Extract the [x, y] coordinate from the center of the cell holding the provided text.  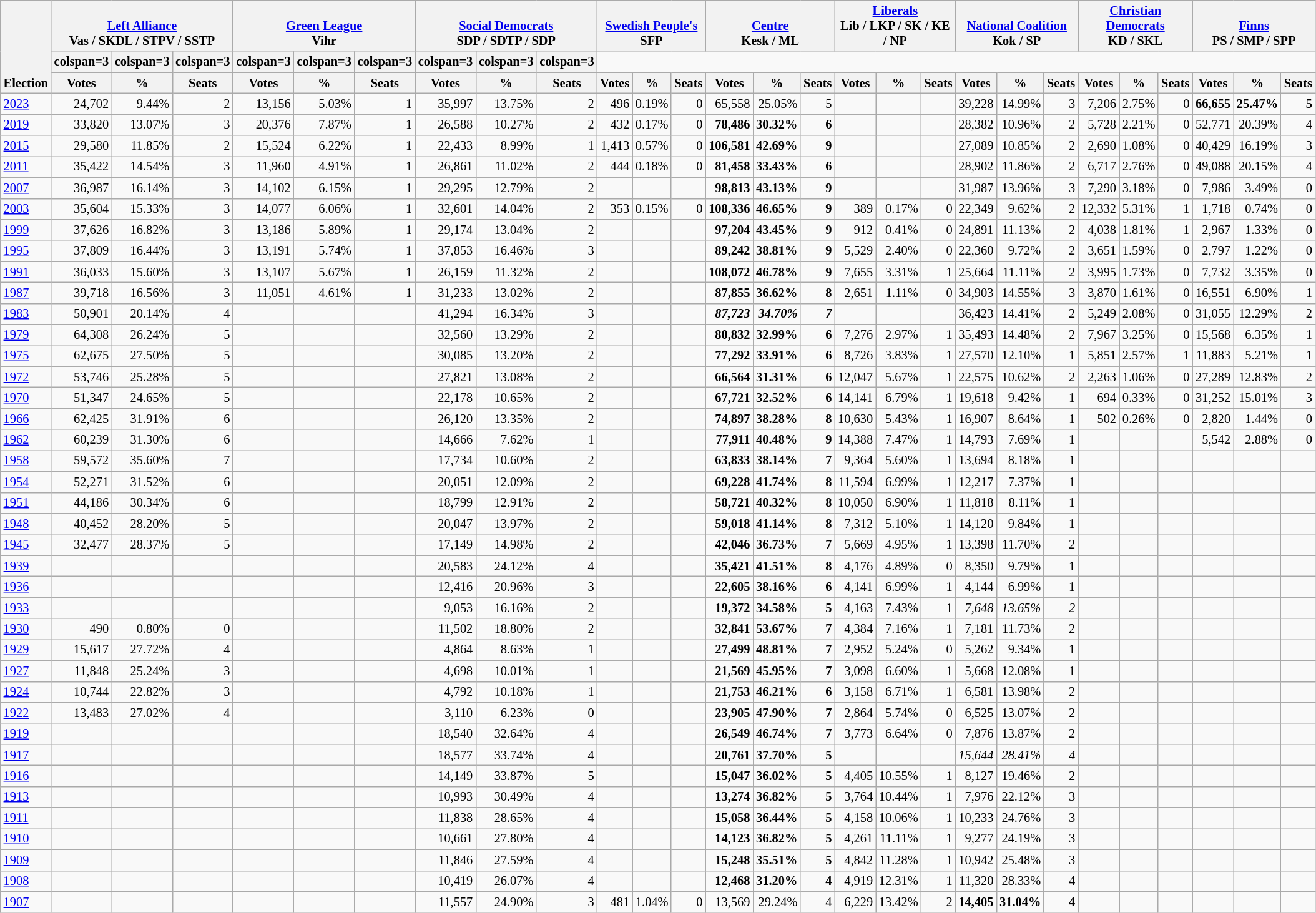
11,051 [263, 293]
29,174 [446, 230]
1930 [26, 629]
1.59% [1139, 251]
16.56% [142, 293]
106,581 [729, 146]
Election [26, 46]
14,102 [263, 188]
0.26% [1139, 419]
5.43% [899, 419]
1945 [26, 545]
7,986 [1213, 188]
1,718 [1213, 209]
10,993 [446, 797]
4,842 [855, 860]
1924 [26, 692]
41.51% [777, 566]
24,891 [976, 230]
44,186 [81, 503]
31.52% [142, 482]
6,581 [976, 692]
12.29% [1257, 314]
7,290 [1099, 188]
35.51% [777, 860]
49,088 [1213, 167]
30.49% [506, 797]
11,838 [446, 818]
11.86% [1020, 167]
36,033 [81, 272]
7,312 [855, 524]
11,557 [446, 902]
10,050 [855, 503]
39,718 [81, 293]
912 [855, 230]
31.30% [142, 440]
444 [615, 167]
16.82% [142, 230]
27,821 [446, 377]
Social DemocratsSDP / SDTP / SDP [506, 26]
1999 [26, 230]
26.24% [142, 335]
1929 [26, 650]
38.81% [777, 251]
3.18% [1139, 188]
26,549 [729, 734]
22,575 [976, 377]
13,483 [81, 713]
5,249 [1099, 314]
25.24% [142, 671]
80,832 [729, 335]
40.32% [777, 503]
6.15% [325, 188]
28.20% [142, 524]
1983 [26, 314]
28.65% [506, 818]
26.07% [506, 881]
20.39% [1257, 125]
60,239 [81, 440]
25.48% [1020, 860]
39,228 [976, 104]
16.44% [142, 251]
6.60% [899, 671]
16.14% [142, 188]
32.52% [777, 398]
15,058 [729, 818]
8.63% [506, 650]
10.65% [506, 398]
89,242 [729, 251]
87,855 [729, 293]
6.06% [325, 209]
1.08% [1139, 146]
18.80% [506, 629]
5,262 [976, 650]
12,416 [446, 587]
20.96% [506, 587]
10.06% [899, 818]
2015 [26, 146]
31,252 [1213, 398]
22,433 [446, 146]
35.60% [142, 461]
20,583 [446, 566]
81,458 [729, 167]
1958 [26, 461]
98,813 [729, 188]
22,605 [729, 587]
13.04% [506, 230]
2,263 [1099, 377]
4,158 [855, 818]
27.50% [142, 356]
36.73% [777, 545]
66,564 [729, 377]
13.02% [506, 293]
9,277 [976, 839]
15,524 [263, 146]
0.41% [899, 230]
4,038 [1099, 230]
29,580 [81, 146]
12.83% [1257, 377]
25.28% [142, 377]
13.42% [899, 902]
2.97% [899, 335]
14.41% [1020, 314]
11.70% [1020, 545]
15,047 [729, 776]
7.37% [1020, 482]
6,717 [1099, 167]
3,158 [855, 692]
0.80% [142, 629]
9.84% [1020, 524]
12,217 [976, 482]
31.04% [1020, 902]
2007 [26, 188]
14.54% [142, 167]
9,053 [446, 608]
14,405 [976, 902]
28.33% [1020, 881]
77,292 [729, 356]
14,388 [855, 440]
26,861 [446, 167]
9.44% [142, 104]
6.64% [899, 734]
35,422 [81, 167]
5,728 [1099, 125]
4,698 [446, 671]
8,726 [855, 356]
24.65% [142, 398]
9,364 [855, 461]
31.91% [142, 419]
1.61% [1139, 293]
14.04% [506, 209]
78,486 [729, 125]
LiberalsLib / LKP / SK / KE / NP [895, 26]
13,398 [976, 545]
9.34% [1020, 650]
62,425 [81, 419]
36.44% [777, 818]
37,809 [81, 251]
7.69% [1020, 440]
11,960 [263, 167]
38.28% [777, 419]
1913 [26, 797]
13,569 [729, 902]
19,372 [729, 608]
31.20% [777, 881]
11,848 [81, 671]
46.74% [777, 734]
0.19% [652, 104]
27.59% [506, 860]
3,995 [1099, 272]
8.18% [1020, 461]
28,382 [976, 125]
11.13% [1020, 230]
22,360 [976, 251]
12.31% [899, 881]
1966 [26, 419]
13.75% [506, 104]
13.65% [1020, 608]
33,820 [81, 125]
8.99% [506, 146]
8.11% [1020, 503]
8.64% [1020, 419]
496 [615, 104]
4,163 [855, 608]
10.62% [1020, 377]
4,141 [855, 587]
37,853 [446, 251]
14,077 [263, 209]
19,618 [976, 398]
23,905 [729, 713]
4,792 [446, 692]
12.79% [506, 188]
13.87% [1020, 734]
1975 [26, 356]
65,558 [729, 104]
42,046 [729, 545]
6.23% [506, 713]
13.08% [506, 377]
5,669 [855, 545]
2003 [26, 209]
32,477 [81, 545]
30.32% [777, 125]
5,851 [1099, 356]
10,744 [81, 692]
1927 [26, 671]
3,651 [1099, 251]
10,419 [446, 881]
33.91% [777, 356]
32,601 [446, 209]
37,626 [81, 230]
10.96% [1020, 125]
12,047 [855, 377]
42.69% [777, 146]
8,350 [976, 566]
10.85% [1020, 146]
2.88% [1257, 440]
4,144 [976, 587]
1922 [26, 713]
6.35% [1257, 335]
63,833 [729, 461]
34,903 [976, 293]
66,655 [1213, 104]
25,664 [976, 272]
22.12% [1020, 797]
40,452 [81, 524]
1919 [26, 734]
10.27% [506, 125]
1979 [26, 335]
35,493 [976, 335]
Green LeagueVihr [324, 26]
6,525 [976, 713]
15,568 [1213, 335]
0.74% [1257, 209]
14,149 [446, 776]
20,761 [729, 755]
3,764 [855, 797]
31,987 [976, 188]
1991 [26, 272]
5.89% [325, 230]
5,668 [976, 671]
1911 [26, 818]
10.44% [899, 797]
26,159 [446, 272]
69,228 [729, 482]
14.48% [1020, 335]
14.99% [1020, 104]
3,110 [446, 713]
15,248 [729, 860]
43.45% [777, 230]
27.02% [142, 713]
14.98% [506, 545]
7.43% [899, 608]
16,907 [976, 419]
11,818 [976, 503]
26,588 [446, 125]
Swedish People'sSFP [652, 26]
24.90% [506, 902]
4,261 [855, 839]
7,976 [976, 797]
432 [615, 125]
9.62% [1020, 209]
20,376 [263, 125]
7.62% [506, 440]
12.09% [506, 482]
12,468 [729, 881]
490 [81, 629]
1951 [26, 503]
22.82% [142, 692]
1948 [26, 524]
19.46% [1020, 776]
48.81% [777, 650]
26,120 [446, 419]
2,864 [855, 713]
58,721 [729, 503]
13,186 [263, 230]
3,870 [1099, 293]
17,149 [446, 545]
6.79% [899, 398]
52,771 [1213, 125]
1933 [26, 608]
7,648 [976, 608]
7,276 [855, 335]
28.37% [142, 545]
14,120 [976, 524]
389 [855, 209]
7,181 [976, 629]
27.80% [506, 839]
1916 [26, 776]
46.78% [777, 272]
15.01% [1257, 398]
22,349 [976, 209]
13,156 [263, 104]
1.22% [1257, 251]
18,799 [446, 503]
34.70% [777, 314]
1.04% [652, 902]
10,942 [976, 860]
18,577 [446, 755]
2,651 [855, 293]
27,289 [1213, 377]
50,901 [81, 314]
1954 [26, 482]
1936 [26, 587]
14,793 [976, 440]
4,405 [855, 776]
87,723 [729, 314]
3,773 [855, 734]
27,499 [729, 650]
29,295 [446, 188]
694 [1099, 398]
35,421 [729, 566]
33.74% [506, 755]
15,644 [976, 755]
353 [615, 209]
15,617 [81, 650]
6,229 [855, 902]
4.61% [325, 293]
2011 [26, 167]
11,594 [855, 482]
7,206 [1099, 104]
36,987 [81, 188]
6.22% [325, 146]
13.97% [506, 524]
13,191 [263, 251]
16.34% [506, 314]
0.15% [652, 209]
8,127 [976, 776]
481 [615, 902]
24,702 [81, 104]
40,429 [1213, 146]
14,141 [855, 398]
11,502 [446, 629]
1.06% [1139, 377]
14,666 [446, 440]
FinnsPS / SMP / SPP [1254, 26]
5.31% [1139, 209]
24.19% [1020, 839]
12.91% [506, 503]
4.95% [899, 545]
13.35% [506, 419]
2.75% [1139, 104]
4,919 [855, 881]
4.91% [325, 167]
1.33% [1257, 230]
2.21% [1139, 125]
41.14% [777, 524]
Christian DemocratsKD / SKL [1135, 26]
17,734 [446, 461]
16.46% [506, 251]
51,347 [81, 398]
7,967 [1099, 335]
4.89% [899, 566]
10,233 [976, 818]
34.58% [777, 608]
16.16% [506, 608]
12.08% [1020, 671]
108,336 [729, 209]
36.62% [777, 293]
7,876 [976, 734]
31.31% [777, 377]
2,952 [855, 650]
13.29% [506, 335]
2,967 [1213, 230]
5.21% [1257, 356]
41,294 [446, 314]
21,569 [729, 671]
10,630 [855, 419]
9.42% [1020, 398]
1987 [26, 293]
41.74% [777, 482]
30,085 [446, 356]
1910 [26, 839]
2019 [26, 125]
20.15% [1257, 167]
13,274 [729, 797]
11.02% [506, 167]
5,529 [855, 251]
64,308 [81, 335]
40.48% [777, 440]
2,690 [1099, 146]
1.11% [899, 293]
1917 [26, 755]
1962 [26, 440]
52,271 [81, 482]
1970 [26, 398]
2.40% [899, 251]
3.25% [1139, 335]
77,911 [729, 440]
16.19% [1257, 146]
74,897 [729, 419]
1995 [26, 251]
6.71% [899, 692]
9.72% [1020, 251]
21,753 [729, 692]
53.67% [777, 629]
31,233 [446, 293]
25.05% [777, 104]
27.72% [142, 650]
0.33% [1139, 398]
11,883 [1213, 356]
46.65% [777, 209]
32.64% [506, 734]
13.20% [506, 356]
1.73% [1139, 272]
27,089 [976, 146]
36,423 [976, 314]
7.47% [899, 440]
1.81% [1139, 230]
5.03% [325, 104]
2.08% [1139, 314]
0.18% [652, 167]
20,047 [446, 524]
29.24% [777, 902]
28,902 [976, 167]
2023 [26, 104]
5.10% [899, 524]
25.47% [1257, 104]
24.76% [1020, 818]
13,694 [976, 461]
7.16% [899, 629]
20.14% [142, 314]
38.14% [777, 461]
3.49% [1257, 188]
47.90% [777, 713]
10.01% [506, 671]
37.70% [777, 755]
20,051 [446, 482]
18,540 [446, 734]
7,732 [1213, 272]
32,560 [446, 335]
2.76% [1139, 167]
3,098 [855, 671]
5,542 [1213, 440]
59,018 [729, 524]
35,997 [446, 104]
12,332 [1099, 209]
13.96% [1020, 188]
11.85% [142, 146]
14.55% [1020, 293]
3.83% [899, 356]
97,204 [729, 230]
14,123 [729, 839]
0.57% [652, 146]
28.41% [1020, 755]
502 [1099, 419]
36.02% [777, 776]
1908 [26, 881]
11,846 [446, 860]
1939 [26, 566]
10.18% [506, 692]
3.31% [899, 272]
4,384 [855, 629]
13.98% [1020, 692]
24.12% [506, 566]
33.43% [777, 167]
CentreKesk / ML [770, 26]
27,570 [976, 356]
43.13% [777, 188]
13,107 [263, 272]
32.99% [777, 335]
1972 [26, 377]
30.34% [142, 503]
4,176 [855, 566]
62,675 [81, 356]
10,661 [446, 839]
National CoalitionKok / SP [1016, 26]
12.10% [1020, 356]
33.87% [506, 776]
2,797 [1213, 251]
10.60% [506, 461]
1.44% [1257, 419]
11.32% [506, 272]
32,841 [729, 629]
11.28% [899, 860]
11.73% [1020, 629]
10.55% [899, 776]
5.24% [899, 650]
1909 [26, 860]
11,320 [976, 881]
4,864 [446, 650]
2,820 [1213, 419]
46.21% [777, 692]
16,551 [1213, 293]
15.60% [142, 272]
Left AllianceVas / SKDL / STPV / SSTP [142, 26]
5.60% [899, 461]
7,655 [855, 272]
2.57% [1139, 356]
59,572 [81, 461]
3.35% [1257, 272]
45.95% [777, 671]
53,746 [81, 377]
35,604 [81, 209]
9.79% [1020, 566]
38.16% [777, 587]
22,178 [446, 398]
31,055 [1213, 314]
1,413 [615, 146]
67,721 [729, 398]
108,072 [729, 272]
15.33% [142, 209]
7.87% [325, 125]
1907 [26, 902]
